For the text-containing cell, return its midpoint in [x, y] coordinate format. 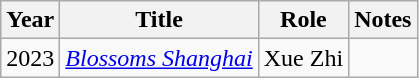
Year [30, 20]
Role [303, 20]
Title [159, 20]
Notes [383, 20]
Xue Zhi [303, 58]
Blossoms Shanghai [159, 58]
2023 [30, 58]
